Return the (X, Y) coordinate for the center point of the cell that contains the specified text.  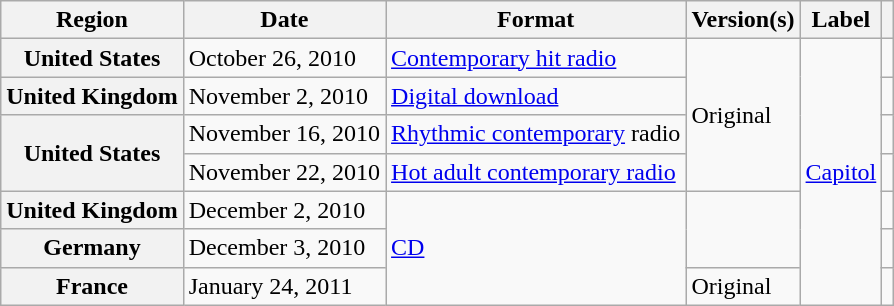
Region (92, 20)
December 2, 2010 (284, 210)
October 26, 2010 (284, 58)
Hot adult contemporary radio (536, 172)
Capitol (841, 172)
Label (841, 20)
November 16, 2010 (284, 134)
Format (536, 20)
January 24, 2011 (284, 286)
November 22, 2010 (284, 172)
Germany (92, 248)
France (92, 286)
Digital download (536, 96)
Date (284, 20)
Rhythmic contemporary radio (536, 134)
November 2, 2010 (284, 96)
Contemporary hit radio (536, 58)
December 3, 2010 (284, 248)
Version(s) (743, 20)
CD (536, 248)
